Detect which cell encompasses the target text, then output its [X, Y] center coordinate. 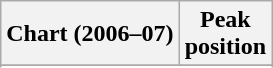
Chart (2006–07) [90, 34]
Peakposition [225, 34]
